Determine the (X, Y) coordinate at the center of the cell enclosing the given text.  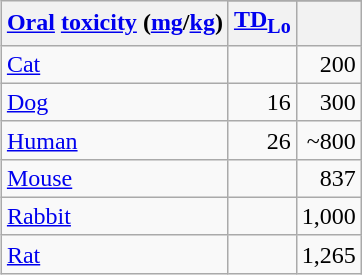
837 (328, 178)
26 (262, 140)
Cat (114, 64)
Rat (114, 254)
300 (328, 102)
1,265 (328, 254)
TDLo (262, 23)
200 (328, 64)
16 (262, 102)
Rabbit (114, 216)
Oral toxicity (mg/kg) (114, 23)
~800 (328, 140)
Mouse (114, 178)
Dog (114, 102)
1,000 (328, 216)
Human (114, 140)
